Determine the (x, y) coordinate at the center of the cell enclosing the given text.  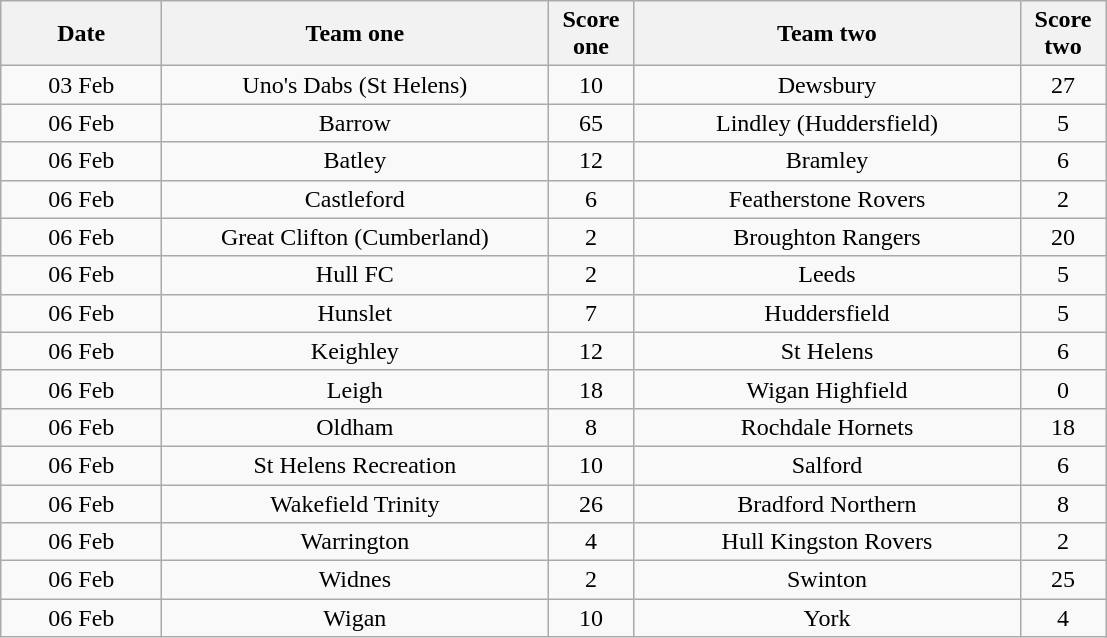
25 (1063, 580)
Barrow (355, 123)
York (827, 618)
Hunslet (355, 313)
Wigan Highfield (827, 389)
Date (82, 34)
Broughton Rangers (827, 237)
Bramley (827, 161)
Warrington (355, 542)
7 (591, 313)
Hull FC (355, 275)
Dewsbury (827, 85)
Oldham (355, 427)
0 (1063, 389)
St Helens (827, 351)
Salford (827, 465)
27 (1063, 85)
Widnes (355, 580)
Great Clifton (Cumberland) (355, 237)
Uno's Dabs (St Helens) (355, 85)
Score two (1063, 34)
Rochdale Hornets (827, 427)
03 Feb (82, 85)
Score one (591, 34)
Leigh (355, 389)
Bradford Northern (827, 503)
Team two (827, 34)
Hull Kingston Rovers (827, 542)
St Helens Recreation (355, 465)
Keighley (355, 351)
Huddersfield (827, 313)
65 (591, 123)
Swinton (827, 580)
Lindley (Huddersfield) (827, 123)
Team one (355, 34)
Castleford (355, 199)
Batley (355, 161)
Leeds (827, 275)
Wigan (355, 618)
Featherstone Rovers (827, 199)
26 (591, 503)
Wakefield Trinity (355, 503)
20 (1063, 237)
